Detect which cell encompasses the target text, then output its (x, y) center coordinate. 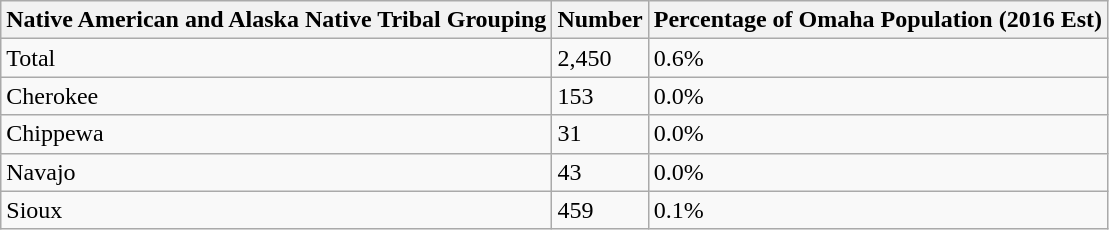
Percentage of Omaha Population (2016 Est) (878, 20)
153 (600, 96)
0.6% (878, 58)
Number (600, 20)
459 (600, 210)
Cherokee (276, 96)
Navajo (276, 172)
Native American and Alaska Native Tribal Grouping (276, 20)
2,450 (600, 58)
31 (600, 134)
0.1% (878, 210)
Sioux (276, 210)
Total (276, 58)
Chippewa (276, 134)
43 (600, 172)
